Find where the given text appears and provide that cell's center as (X, Y) coordinate. 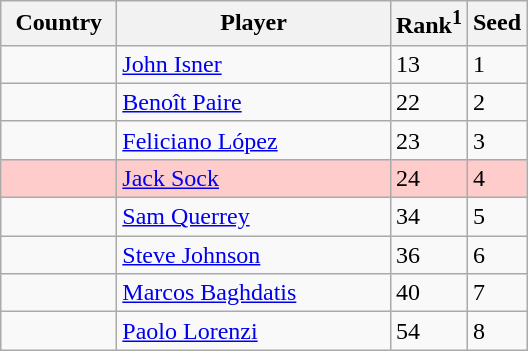
34 (428, 217)
Steve Johnson (254, 255)
Sam Querrey (254, 217)
23 (428, 140)
John Isner (254, 64)
40 (428, 293)
Player (254, 24)
1 (496, 64)
24 (428, 178)
4 (496, 178)
36 (428, 255)
Country (59, 24)
8 (496, 331)
6 (496, 255)
Paolo Lorenzi (254, 331)
22 (428, 102)
Seed (496, 24)
7 (496, 293)
3 (496, 140)
5 (496, 217)
Feliciano López (254, 140)
Benoît Paire (254, 102)
Jack Sock (254, 178)
2 (496, 102)
13 (428, 64)
Marcos Baghdatis (254, 293)
54 (428, 331)
Rank1 (428, 24)
